Capture the cell that displays the provided text and extract its (x, y) central coordinate. 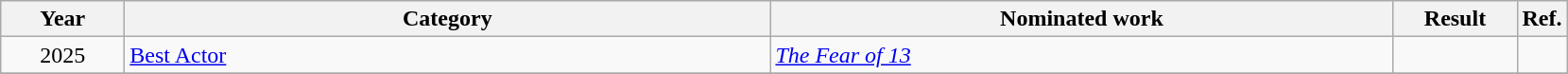
Best Actor (448, 55)
Year (62, 19)
Category (448, 19)
Result (1456, 19)
The Fear of 13 (1081, 55)
Ref. (1542, 19)
Nominated work (1081, 19)
2025 (62, 55)
